Scan for the cell matching the given text and deliver its [X, Y] coordinate at center. 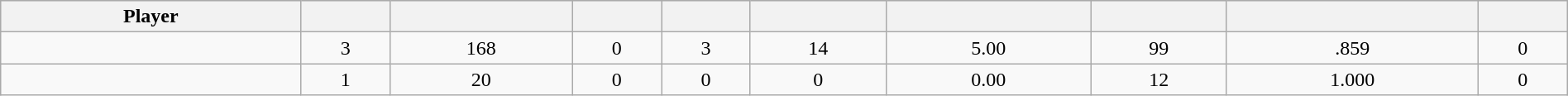
99 [1159, 48]
Player [151, 17]
168 [481, 48]
0.00 [988, 79]
.859 [1352, 48]
14 [818, 48]
20 [481, 79]
12 [1159, 79]
1.000 [1352, 79]
5.00 [988, 48]
1 [346, 79]
